Pinpoint the cell where the given text exists, returning its (X, Y) midpoint coordinate. 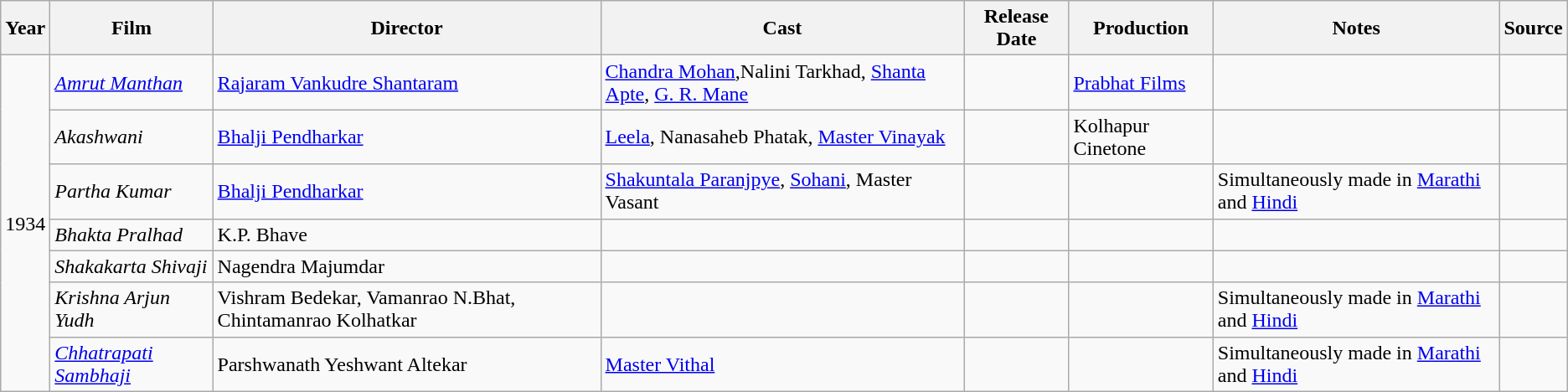
Krishna Arjun Yudh (132, 310)
Release Date (1017, 28)
Source (1533, 28)
Kolhapur Cinetone (1141, 137)
Bhakta Pralhad (132, 235)
Chhatrapati Sambhaji (132, 364)
Year (25, 28)
Production (1141, 28)
Amrut Manthan (132, 82)
Partha Kumar (132, 191)
Nagendra Majumdar (407, 266)
Chandra Mohan,Nalini Tarkhad, Shanta Apte, G. R. Mane (782, 82)
Cast (782, 28)
Rajaram Vankudre Shantaram (407, 82)
Shakakarta Shivaji (132, 266)
Film (132, 28)
Akashwani (132, 137)
K.P. Bhave (407, 235)
Parshwanath Yeshwant Altekar (407, 364)
Prabhat Films (1141, 82)
Notes (1356, 28)
Master Vithal (782, 364)
1934 (25, 223)
Director (407, 28)
Leela, Nanasaheb Phatak, Master Vinayak (782, 137)
Shakuntala Paranjpye, Sohani, Master Vasant (782, 191)
Vishram Bedekar, Vamanrao N.Bhat, Chintamanrao Kolhatkar (407, 310)
